Capture the cell that displays the provided text and extract its (X, Y) central coordinate. 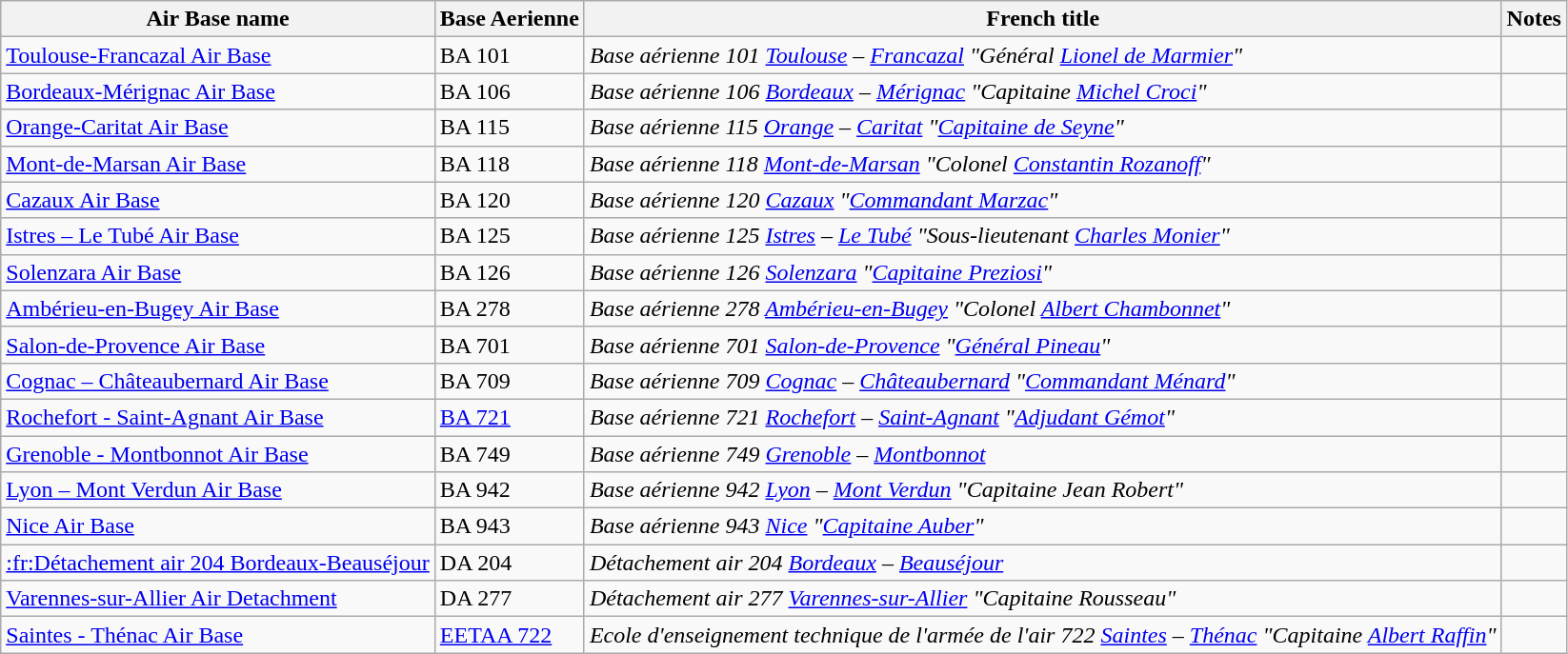
Solenzara Air Base (218, 272)
Base aérienne 942 Lyon – Mont Verdun "Capitaine Jean Robert" (1042, 490)
BA 942 (509, 490)
Toulouse-Francazal Air Base (218, 55)
Ambérieu-en-Bugey Air Base (218, 308)
Base aérienne 115 Orange – Caritat "Capitaine de Seyne" (1042, 128)
BA 120 (509, 200)
BA 115 (509, 128)
Base aérienne 101 Toulouse – Francazal "Général Lionel de Marmier" (1042, 55)
Cazaux Air Base (218, 200)
BA 721 (509, 417)
Base aérienne 749 Grenoble – Montbonnot (1042, 454)
Base aérienne 709 Cognac – Châteaubernard "Commandant Ménard" (1042, 381)
Détachement air 277 Varennes-sur-Allier "Capitaine Rousseau" (1042, 599)
DA 204 (509, 563)
Air Base name (218, 19)
Ecole d'enseignement technique de l'armée de l'air 722 Saintes – Thénac "Capitaine Albert Raffin" (1042, 635)
EETAA 722 (509, 635)
Varennes-sur-Allier Air Detachment (218, 599)
BA 101 (509, 55)
Mont-de-Marsan Air Base (218, 164)
Cognac – Châteaubernard Air Base (218, 381)
DA 277 (509, 599)
Base Aerienne (509, 19)
Saintes - Thénac Air Base (218, 635)
Base aérienne 278 Ambérieu-en-Bugey "Colonel Albert Chambonnet" (1042, 308)
Base aérienne 118 Mont-de-Marsan "Colonel Constantin Rozanoff" (1042, 164)
BA 118 (509, 164)
Base aérienne 120 Cazaux "Commandant Marzac" (1042, 200)
BA 701 (509, 345)
Nice Air Base (218, 526)
Base aérienne 106 Bordeaux – Mérignac "Capitaine Michel Croci" (1042, 91)
Orange-Caritat Air Base (218, 128)
Istres – Le Tubé Air Base (218, 236)
Grenoble - Montbonnot Air Base (218, 454)
Base aérienne 721 Rochefort – Saint-Agnant "Adjudant Gémot" (1042, 417)
BA 106 (509, 91)
BA 125 (509, 236)
Base aérienne 943 Nice "Capitaine Auber" (1042, 526)
Base aérienne 126 Solenzara "Capitaine Preziosi" (1042, 272)
Rochefort - Saint-Agnant Air Base (218, 417)
Base aérienne 125 Istres – Le Tubé "Sous-lieutenant Charles Monier" (1042, 236)
BA 278 (509, 308)
Lyon – Mont Verdun Air Base (218, 490)
:fr:Détachement air 204 Bordeaux-Beauséjour (218, 563)
BA 749 (509, 454)
Notes (1534, 19)
Base aérienne 701 Salon-de-Provence "Général Pineau" (1042, 345)
Détachement air 204 Bordeaux – Beauséjour (1042, 563)
BA 943 (509, 526)
BA 709 (509, 381)
Salon-de-Provence Air Base (218, 345)
French title (1042, 19)
Bordeaux-Mérignac Air Base (218, 91)
BA 126 (509, 272)
